Scan for the cell matching the given text and deliver its [x, y] coordinate at center. 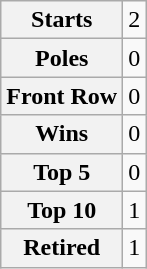
Front Row [62, 96]
2 [134, 20]
Top 5 [62, 172]
Retired [62, 248]
Wins [62, 134]
Starts [62, 20]
Poles [62, 58]
Top 10 [62, 210]
